Determine the (X, Y) coordinate at the center of the cell enclosing the given text.  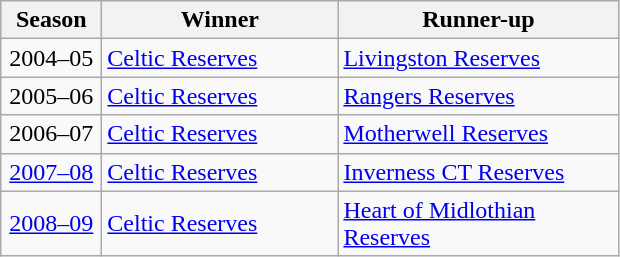
2005–06 (52, 96)
Winner (220, 20)
2007–08 (52, 172)
2008–09 (52, 224)
Heart of Midlothian Reserves (478, 224)
2004–05 (52, 58)
Rangers Reserves (478, 96)
Runner-up (478, 20)
Season (52, 20)
Inverness CT Reserves (478, 172)
Livingston Reserves (478, 58)
2006–07 (52, 134)
Motherwell Reserves (478, 134)
